Pinpoint the cell where the given text exists, returning its [x, y] midpoint coordinate. 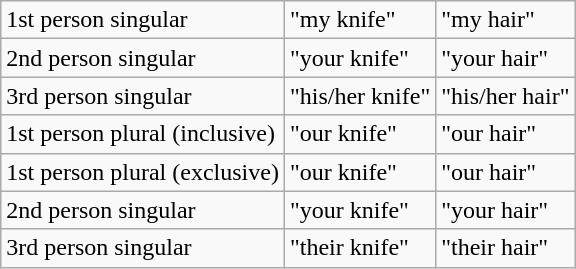
1st person singular [143, 20]
"his/her knife" [360, 96]
"my hair" [506, 20]
"his/her hair" [506, 96]
1st person plural (inclusive) [143, 134]
"their hair" [506, 248]
"my knife" [360, 20]
"their knife" [360, 248]
1st person plural (exclusive) [143, 172]
